Pinpoint the cell where the given text exists, returning its [X, Y] midpoint coordinate. 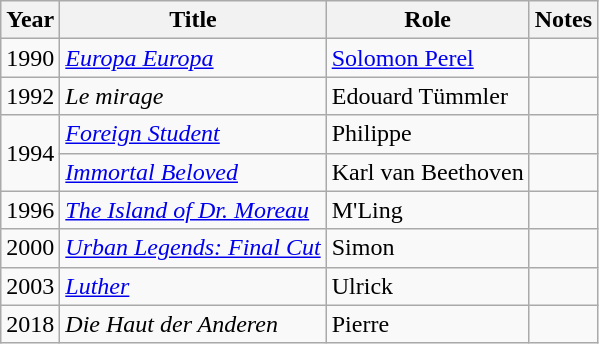
M'Ling [428, 210]
Role [428, 20]
Simon [428, 248]
Edouard Tümmler [428, 96]
Title [193, 20]
Luther [193, 286]
Le mirage [193, 96]
The Island of Dr. Moreau [193, 210]
2000 [30, 248]
Europa Europa [193, 58]
Die Haut der Anderen [193, 324]
1994 [30, 153]
Pierre [428, 324]
Karl van Beethoven [428, 172]
Solomon Perel [428, 58]
1992 [30, 96]
2003 [30, 286]
1996 [30, 210]
Urban Legends: Final Cut [193, 248]
Foreign Student [193, 134]
2018 [30, 324]
Notes [563, 20]
Year [30, 20]
Ulrick [428, 286]
Immortal Beloved [193, 172]
1990 [30, 58]
Philippe [428, 134]
